Find where the given text appears and provide that cell's center as (X, Y) coordinate. 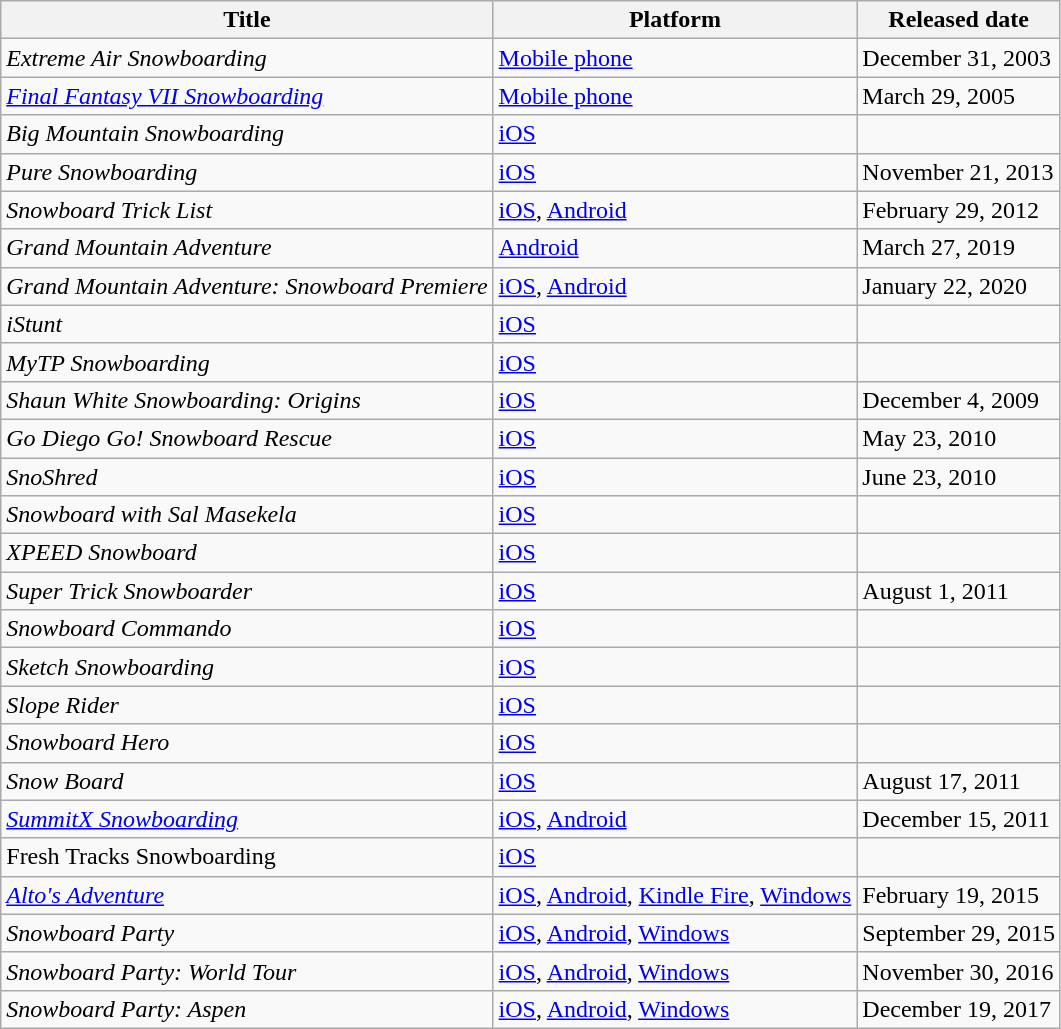
SnoShred (247, 477)
January 22, 2020 (959, 286)
December 19, 2017 (959, 1009)
XPEED Snowboard (247, 553)
iStunt (247, 324)
iOS, Android, Kindle Fire, Windows (675, 895)
Shaun White Snowboarding: Origins (247, 400)
Released date (959, 20)
Big Mountain Snowboarding (247, 134)
June 23, 2010 (959, 477)
February 19, 2015 (959, 895)
Grand Mountain Adventure: Snowboard Premiere (247, 286)
Slope Rider (247, 705)
February 29, 2012 (959, 210)
Platform (675, 20)
Snowboard Party: World Tour (247, 971)
March 29, 2005 (959, 96)
Snowboard Party (247, 933)
Title (247, 20)
Snowboard Hero (247, 743)
Android (675, 248)
March 27, 2019 (959, 248)
Snowboard Trick List (247, 210)
December 4, 2009 (959, 400)
Alto's Adventure (247, 895)
Final Fantasy VII Snowboarding (247, 96)
May 23, 2010 (959, 438)
December 31, 2003 (959, 58)
Extreme Air Snowboarding (247, 58)
Go Diego Go! Snowboard Rescue (247, 438)
SummitX Snowboarding (247, 819)
December 15, 2011 (959, 819)
September 29, 2015 (959, 933)
Snowboard with Sal Masekela (247, 515)
Snow Board (247, 781)
Sketch Snowboarding (247, 667)
Snowboard Party: Aspen (247, 1009)
August 1, 2011 (959, 591)
Super Trick Snowboarder (247, 591)
Snowboard Commando (247, 629)
Pure Snowboarding (247, 172)
November 21, 2013 (959, 172)
August 17, 2011 (959, 781)
Grand Mountain Adventure (247, 248)
November 30, 2016 (959, 971)
MyTP Snowboarding (247, 362)
Fresh Tracks Snowboarding (247, 857)
